Identify which cell holds the provided text, then report its [X, Y] central coordinate. 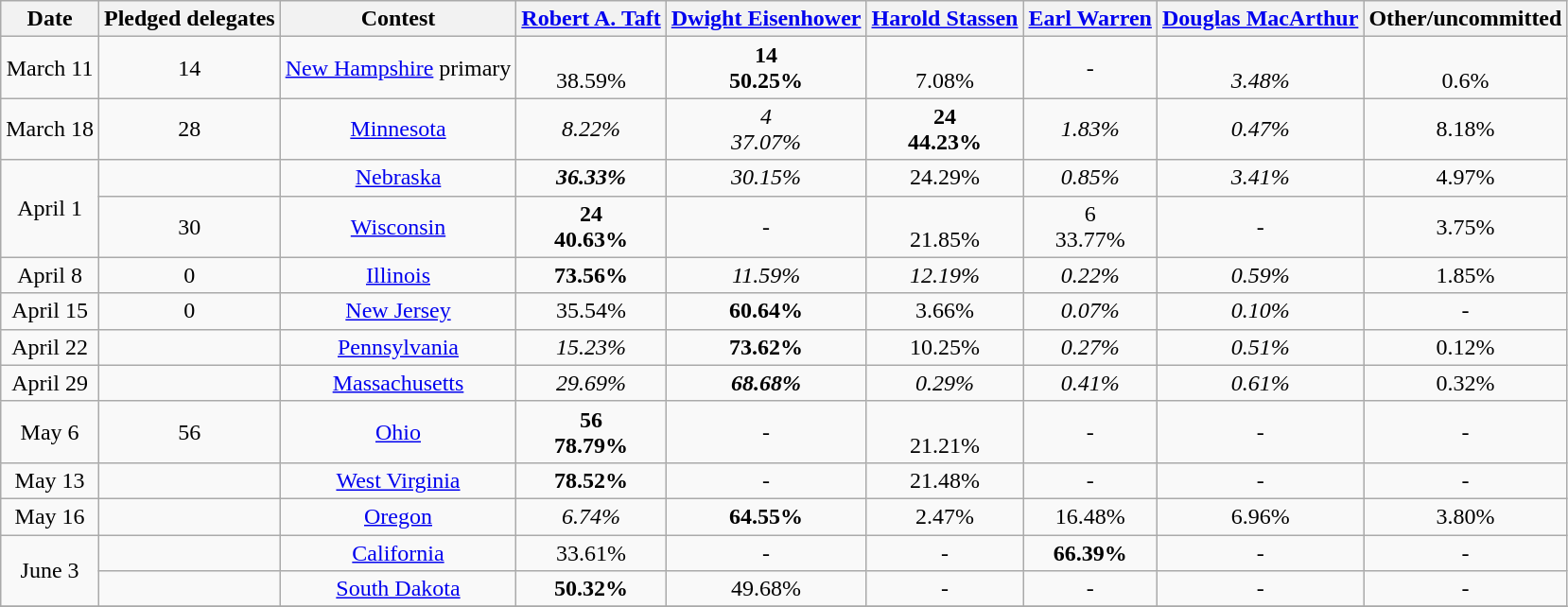
4.97% [1466, 178]
14 [189, 68]
Date [50, 19]
0.10% [1260, 311]
0.61% [1260, 383]
March 11 [50, 68]
2.47% [945, 516]
Robert A. Taft [591, 19]
0.22% [1090, 275]
5678.79% [591, 431]
Douglas MacArthur [1260, 19]
April 29 [50, 383]
437.07% [766, 129]
50.32% [591, 589]
1.85% [1466, 275]
68.68% [766, 383]
0.07% [1090, 311]
73.56% [591, 275]
New Hampshire primary [398, 68]
Nebraska [398, 178]
0.47% [1260, 129]
16.48% [1090, 516]
New Jersey [398, 311]
15.23% [591, 347]
8.22% [591, 129]
60.64% [766, 311]
35.54% [591, 311]
21.48% [945, 480]
3.41% [1260, 178]
6.74% [591, 516]
2440.63% [591, 227]
3.75% [1466, 227]
78.52% [591, 480]
64.55% [766, 516]
Dwight Eisenhower [766, 19]
73.62% [766, 347]
0.6% [1466, 68]
0.59% [1260, 275]
South Dakota [398, 589]
30.15% [766, 178]
28 [189, 129]
Minnesota [398, 129]
49.68% [766, 589]
633.77% [1090, 227]
0.85% [1090, 178]
0.12% [1466, 347]
30 [189, 227]
May 13 [50, 480]
Pledged delegates [189, 19]
April 22 [50, 347]
Other/uncommitted [1466, 19]
May 16 [50, 516]
56 [189, 431]
Harold Stassen [945, 19]
7.08% [945, 68]
0.41% [1090, 383]
Massachusetts [398, 383]
March 18 [50, 129]
8.18% [1466, 129]
California [398, 553]
24.29% [945, 178]
29.69% [591, 383]
3.80% [1466, 516]
0.29% [945, 383]
2444.23% [945, 129]
0.27% [1090, 347]
Wisconsin [398, 227]
66.39% [1090, 553]
12.19% [945, 275]
33.61% [591, 553]
21.85% [945, 227]
Earl Warren [1090, 19]
11.59% [766, 275]
10.25% [945, 347]
April 1 [50, 208]
21.21% [945, 431]
1.83% [1090, 129]
Ohio [398, 431]
April 8 [50, 275]
June 3 [50, 571]
Oregon [398, 516]
3.66% [945, 311]
May 6 [50, 431]
April 15 [50, 311]
0.32% [1466, 383]
36.33% [591, 178]
Illinois [398, 275]
0.51% [1260, 347]
3.48% [1260, 68]
Contest [398, 19]
Pennsylvania [398, 347]
West Virginia [398, 480]
38.59% [591, 68]
1450.25% [766, 68]
6.96% [1260, 516]
